Find where the given text appears and provide that cell's center as (X, Y) coordinate. 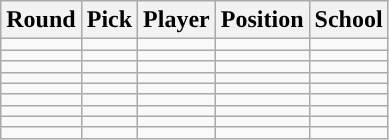
School (348, 20)
Pick (109, 20)
Round (41, 20)
Position (262, 20)
Player (177, 20)
